For the text-containing cell, return its midpoint in [x, y] coordinate format. 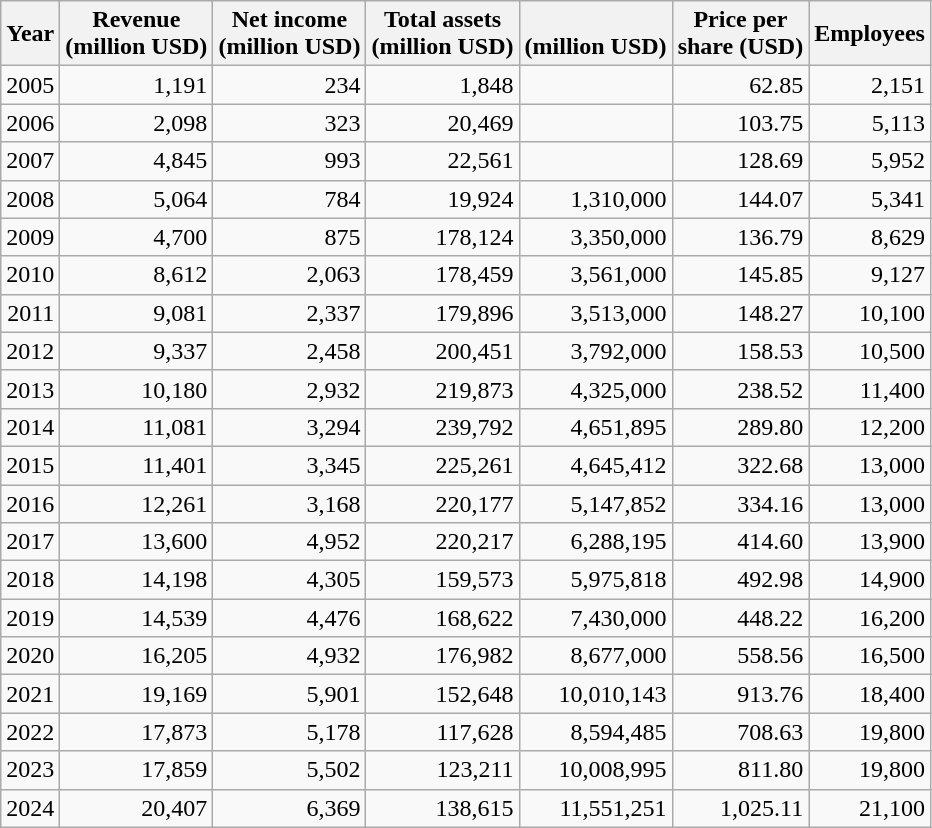
62.85 [740, 85]
5,502 [290, 770]
13,900 [870, 542]
179,896 [442, 313]
5,952 [870, 161]
323 [290, 123]
14,198 [136, 580]
Revenue(million USD) [136, 34]
136.79 [740, 237]
9,337 [136, 351]
2018 [30, 580]
2008 [30, 199]
123,211 [442, 770]
2006 [30, 123]
2,151 [870, 85]
4,651,895 [596, 427]
8,677,000 [596, 656]
20,407 [136, 808]
8,629 [870, 237]
784 [290, 199]
10,180 [136, 389]
19,924 [442, 199]
19,169 [136, 694]
Employees [870, 34]
238.52 [740, 389]
152,648 [442, 694]
225,261 [442, 465]
12,200 [870, 427]
2007 [30, 161]
12,261 [136, 503]
3,792,000 [596, 351]
4,305 [290, 580]
558.56 [740, 656]
708.63 [740, 732]
128.69 [740, 161]
2005 [30, 85]
Price per share (USD) [740, 34]
Year [30, 34]
10,500 [870, 351]
2016 [30, 503]
2024 [30, 808]
16,500 [870, 656]
234 [290, 85]
(million USD) [596, 34]
10,100 [870, 313]
14,900 [870, 580]
875 [290, 237]
17,873 [136, 732]
1,191 [136, 85]
219,873 [442, 389]
322.68 [740, 465]
11,400 [870, 389]
239,792 [442, 427]
178,459 [442, 275]
4,325,000 [596, 389]
11,401 [136, 465]
1,310,000 [596, 199]
2017 [30, 542]
20,469 [442, 123]
2013 [30, 389]
1,848 [442, 85]
3,294 [290, 427]
8,594,485 [596, 732]
4,476 [290, 618]
Net income(million USD) [290, 34]
220,177 [442, 503]
2009 [30, 237]
5,178 [290, 732]
144.07 [740, 199]
21,100 [870, 808]
3,345 [290, 465]
148.27 [740, 313]
7,430,000 [596, 618]
220,217 [442, 542]
5,113 [870, 123]
2015 [30, 465]
492.98 [740, 580]
178,124 [442, 237]
9,127 [870, 275]
103.75 [740, 123]
22,561 [442, 161]
138,615 [442, 808]
5,341 [870, 199]
2014 [30, 427]
6,288,195 [596, 542]
9,081 [136, 313]
10,010,143 [596, 694]
2020 [30, 656]
5,901 [290, 694]
Total assets(million USD) [442, 34]
168,622 [442, 618]
2012 [30, 351]
414.60 [740, 542]
13,600 [136, 542]
8,612 [136, 275]
2,098 [136, 123]
5,064 [136, 199]
2022 [30, 732]
811.80 [740, 770]
158.53 [740, 351]
448.22 [740, 618]
4,952 [290, 542]
2,063 [290, 275]
2011 [30, 313]
4,845 [136, 161]
176,982 [442, 656]
5,975,818 [596, 580]
11,081 [136, 427]
10,008,995 [596, 770]
2021 [30, 694]
2010 [30, 275]
993 [290, 161]
2,458 [290, 351]
18,400 [870, 694]
3,350,000 [596, 237]
2,337 [290, 313]
5,147,852 [596, 503]
6,369 [290, 808]
3,513,000 [596, 313]
4,932 [290, 656]
117,628 [442, 732]
4,700 [136, 237]
2,932 [290, 389]
913.76 [740, 694]
3,168 [290, 503]
4,645,412 [596, 465]
1,025.11 [740, 808]
3,561,000 [596, 275]
200,451 [442, 351]
14,539 [136, 618]
2019 [30, 618]
11,551,251 [596, 808]
16,200 [870, 618]
159,573 [442, 580]
17,859 [136, 770]
289.80 [740, 427]
334.16 [740, 503]
16,205 [136, 656]
145.85 [740, 275]
2023 [30, 770]
